Pinpoint the cell where the given text exists, returning its [x, y] midpoint coordinate. 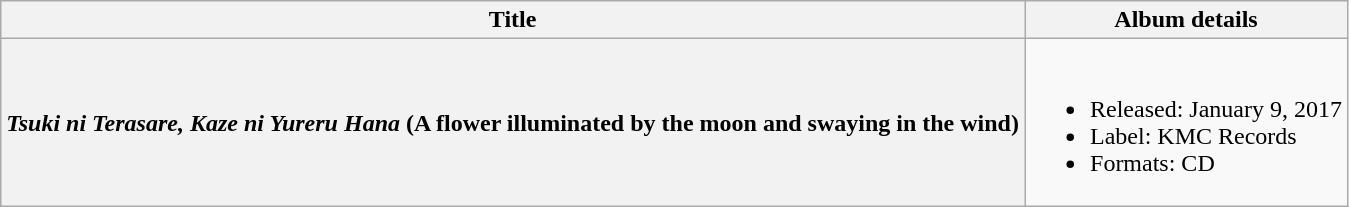
Tsuki ni Terasare, Kaze ni Yureru Hana (A flower illuminated by the moon and swaying in the wind) [513, 122]
Released: January 9, 2017Label: KMC RecordsFormats: CD [1186, 122]
Title [513, 20]
Album details [1186, 20]
